Search for the cell housing the specified text and yield its [X, Y] center coordinate. 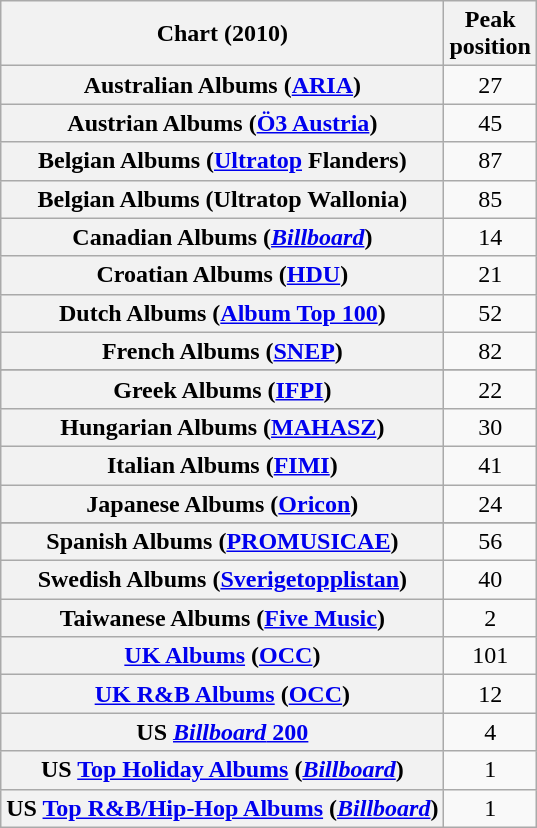
UK R&B Albums (OCC) [222, 694]
Italian Albums (FIMI) [222, 465]
45 [490, 123]
82 [490, 351]
Spanish Albums (PROMUSICAE) [222, 542]
Chart (2010) [222, 34]
UK Albums (OCC) [222, 656]
Taiwanese Albums (Five Music) [222, 618]
Austrian Albums (Ö3 Austria) [222, 123]
40 [490, 580]
12 [490, 694]
Dutch Albums (Album Top 100) [222, 313]
14 [490, 237]
Belgian Albums (Ultratop Wallonia) [222, 199]
30 [490, 427]
Belgian Albums (Ultratop Flanders) [222, 161]
US Top R&B/Hip-Hop Albums (Billboard) [222, 808]
56 [490, 542]
Swedish Albums (Sverigetopplistan) [222, 580]
87 [490, 161]
Peakposition [490, 34]
85 [490, 199]
US Top Holiday Albums (Billboard) [222, 770]
French Albums (SNEP) [222, 351]
52 [490, 313]
Greek Albums (IFPI) [222, 389]
Canadian Albums (Billboard) [222, 237]
22 [490, 389]
27 [490, 85]
2 [490, 618]
Hungarian Albums (MAHASZ) [222, 427]
21 [490, 275]
Australian Albums (ARIA) [222, 85]
4 [490, 732]
US Billboard 200 [222, 732]
Japanese Albums (Oricon) [222, 503]
24 [490, 503]
Croatian Albums (HDU) [222, 275]
41 [490, 465]
101 [490, 656]
